Identify which cell holds the provided text, then report its [X, Y] central coordinate. 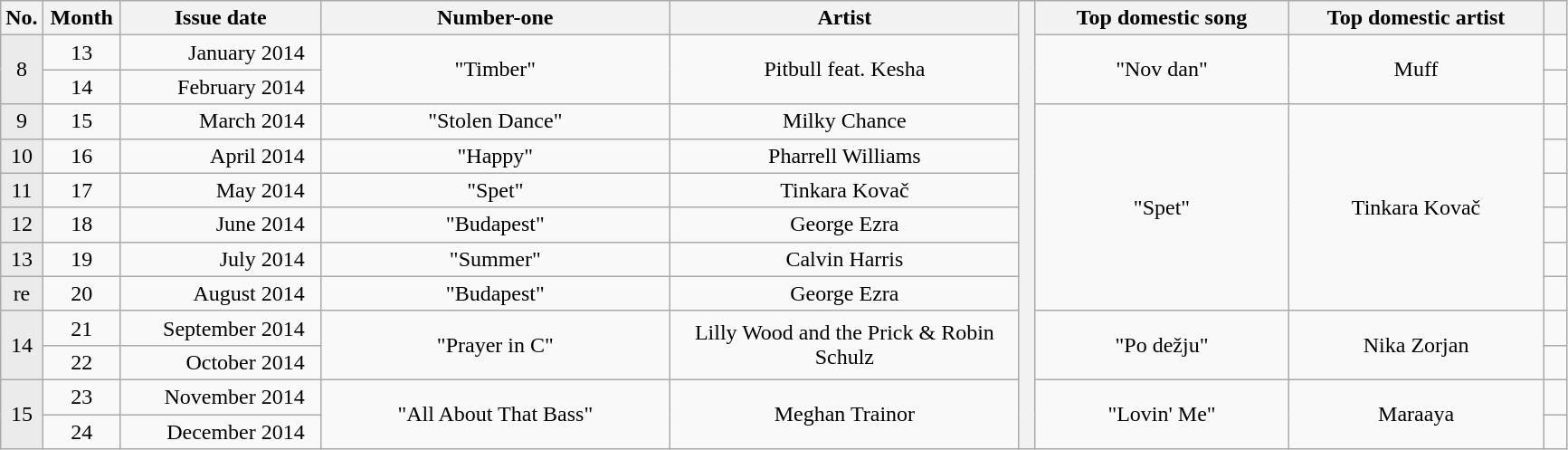
10 [22, 156]
20 [81, 293]
21 [81, 328]
"Nov dan" [1162, 70]
March 2014 [221, 121]
January 2014 [221, 53]
19 [81, 259]
No. [22, 18]
Pitbull feat. Kesha [844, 70]
Meghan Trainor [844, 414]
Pharrell Williams [844, 156]
August 2014 [221, 293]
"All About That Bass" [495, 414]
11 [22, 190]
"Po dežju" [1162, 345]
Top domestic song [1162, 18]
June 2014 [221, 225]
July 2014 [221, 259]
9 [22, 121]
"Lovin' Me" [1162, 414]
September 2014 [221, 328]
October 2014 [221, 362]
Number-one [495, 18]
"Timber" [495, 70]
"Stolen Dance" [495, 121]
"Prayer in C" [495, 345]
Calvin Harris [844, 259]
"Happy" [495, 156]
"Summer" [495, 259]
February 2014 [221, 87]
Maraaya [1417, 414]
re [22, 293]
Nika Zorjan [1417, 345]
December 2014 [221, 432]
16 [81, 156]
Artist [844, 18]
Milky Chance [844, 121]
Muff [1417, 70]
May 2014 [221, 190]
April 2014 [221, 156]
Issue date [221, 18]
Month [81, 18]
22 [81, 362]
23 [81, 397]
Lilly Wood and the Prick & Robin Schulz [844, 345]
17 [81, 190]
24 [81, 432]
8 [22, 70]
Top domestic artist [1417, 18]
18 [81, 225]
12 [22, 225]
November 2014 [221, 397]
